Locate the cell with the specified text and output its (x, y) center coordinate. 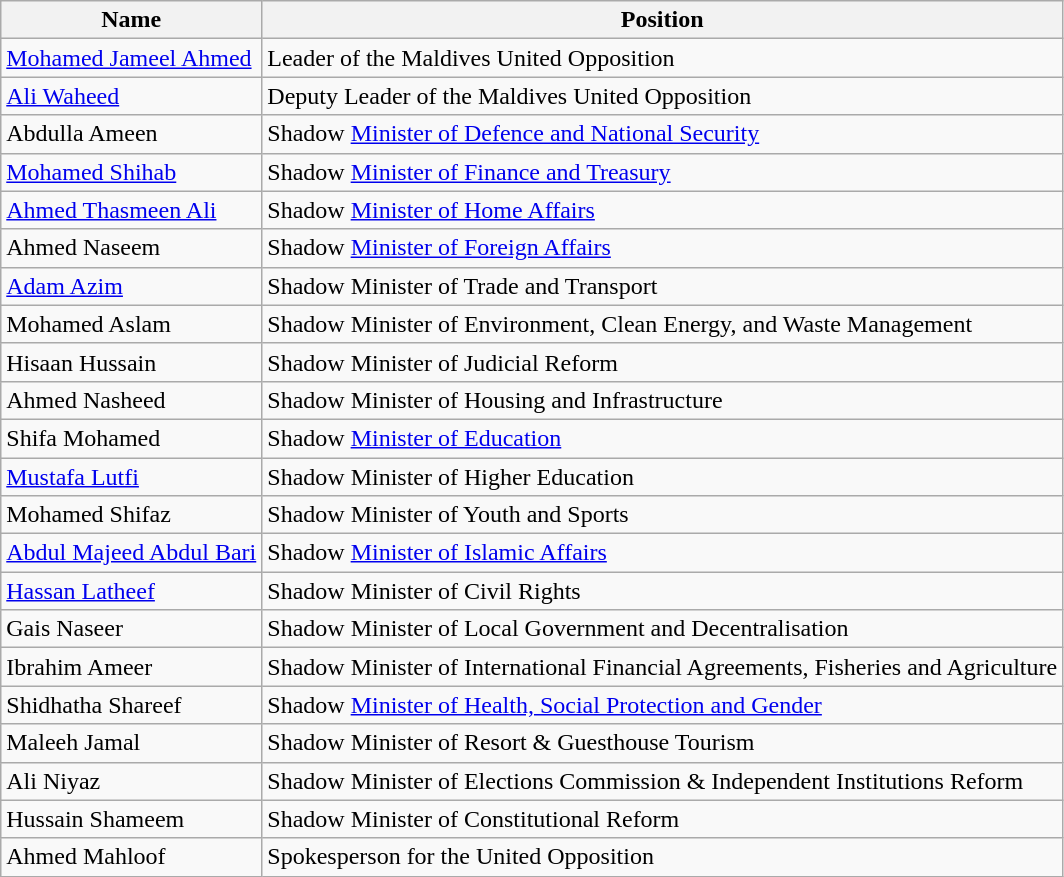
Shadow Minister of Education (662, 438)
Spokesperson for the United Opposition (662, 857)
Shadow Minister of Local Government and Decentralisation (662, 629)
Hussain Shameem (132, 819)
Ahmed Mahloof (132, 857)
Mohamed Jameel Ahmed (132, 58)
Shadow Minister of Housing and Infrastructure (662, 400)
Mustafa Lutfi (132, 477)
Shadow Minister of Trade and Transport (662, 286)
Shadow Minister of Judicial Reform (662, 362)
Maleeh Jamal (132, 743)
Shadow Minister of Islamic Affairs (662, 553)
Hassan Latheef (132, 591)
Shadow Minister of Environment, Clean Energy, and Waste Management (662, 324)
Shadow Minister of Elections Commission & Independent Institutions Reform (662, 781)
Shadow Minister of Resort & Guesthouse Tourism (662, 743)
Mohamed Shihab (132, 172)
Shadow Minister of Defence and National Security (662, 134)
Ali Niyaz (132, 781)
Name (132, 20)
Abdul Majeed Abdul Bari (132, 553)
Gais Naseer (132, 629)
Leader of the Maldives United Opposition (662, 58)
Adam Azim (132, 286)
Ali Waheed (132, 96)
Abdulla Ameen (132, 134)
Shadow Minister of International Financial Agreements, Fisheries and Agriculture (662, 667)
Shadow Minister of Health, Social Protection and Gender (662, 705)
Ahmed Thasmeen Ali (132, 210)
Hisaan Hussain (132, 362)
Shifa Mohamed (132, 438)
Ahmed Naseem (132, 248)
Mohamed Aslam (132, 324)
Ahmed Nasheed (132, 400)
Ibrahim Ameer (132, 667)
Deputy Leader of the Maldives United Opposition (662, 96)
Shadow Minister of Home Affairs (662, 210)
Shadow Minister of Foreign Affairs (662, 248)
Position (662, 20)
Shadow Minister of Civil Rights (662, 591)
Shadow Minister of Finance and Treasury (662, 172)
Mohamed Shifaz (132, 515)
Shadow Minister of Higher Education (662, 477)
Shidhatha Shareef (132, 705)
Shadow Minister of Youth and Sports (662, 515)
Shadow Minister of Constitutional Reform (662, 819)
